From the cell containing the given text, extract its center point as [X, Y] coordinate. 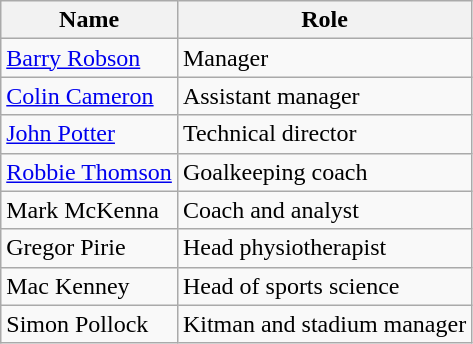
Robbie Thomson [90, 172]
Role [324, 20]
Coach and analyst [324, 210]
Manager [324, 58]
Gregor Pirie [90, 248]
Name [90, 20]
Kitman and stadium manager [324, 324]
Head of sports science [324, 286]
Technical director [324, 134]
John Potter [90, 134]
Assistant manager [324, 96]
Barry Robson [90, 58]
Head physiotherapist [324, 248]
Colin Cameron [90, 96]
Simon Pollock [90, 324]
Mark McKenna [90, 210]
Mac Kenney [90, 286]
Goalkeeping coach [324, 172]
